Find where the given text appears and provide that cell's center as (X, Y) coordinate. 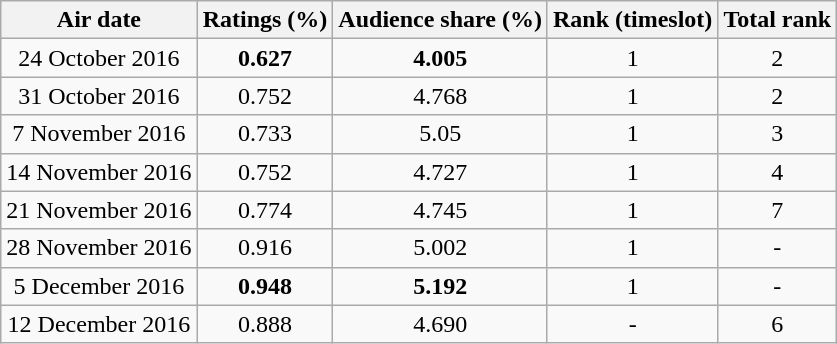
12 December 2016 (99, 324)
0.948 (265, 286)
Air date (99, 20)
5 December 2016 (99, 286)
3 (778, 134)
4.005 (440, 58)
5.002 (440, 248)
4.768 (440, 96)
0.733 (265, 134)
28 November 2016 (99, 248)
24 October 2016 (99, 58)
0.888 (265, 324)
4.727 (440, 172)
Rank (timeslot) (632, 20)
Total rank (778, 20)
0.627 (265, 58)
5.05 (440, 134)
4.690 (440, 324)
31 October 2016 (99, 96)
0.774 (265, 210)
7 (778, 210)
4.745 (440, 210)
21 November 2016 (99, 210)
5.192 (440, 286)
7 November 2016 (99, 134)
14 November 2016 (99, 172)
0.916 (265, 248)
Audience share (%) (440, 20)
4 (778, 172)
6 (778, 324)
Ratings (%) (265, 20)
